Scan for the cell matching the given text and deliver its (x, y) coordinate at center. 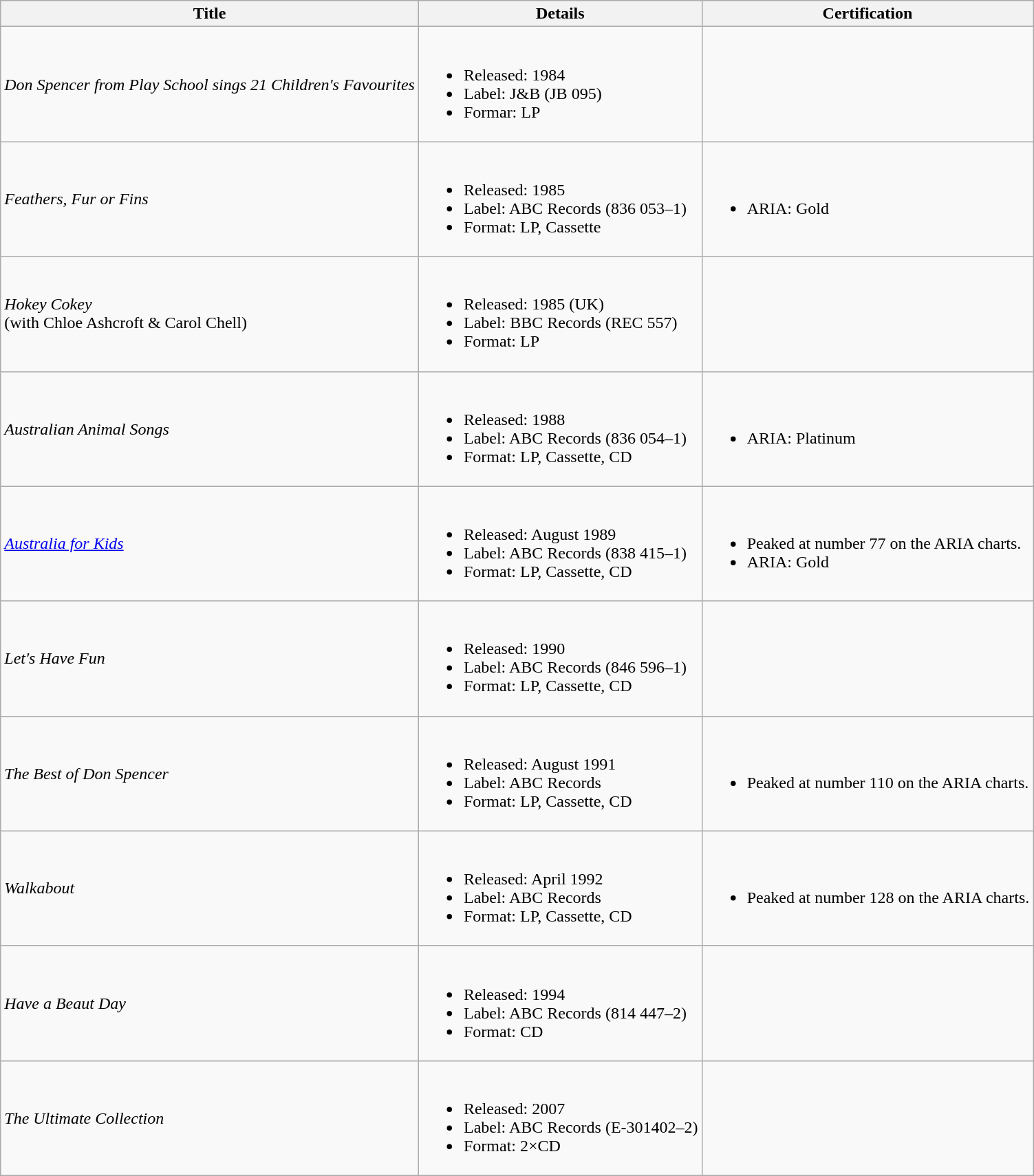
Let's Have Fun (210, 659)
Released: August 1991Label: ABC RecordsFormat: LP, Cassette, CD (560, 773)
Have a Beaut Day (210, 1003)
The Best of Don Spencer (210, 773)
Feathers, Fur or Fins (210, 199)
Walkabout (210, 889)
Peaked at number 110 on the ARIA charts. (868, 773)
Peaked at number 77 on the ARIA charts.ARIA: Gold (868, 543)
Peaked at number 128 on the ARIA charts. (868, 889)
Released: 2007Label: ABC Records (E-301402–2)Format: 2×CD (560, 1118)
Don Spencer from Play School sings 21 Children's Favourites (210, 84)
Released: 1988Label: ABC Records (836 054–1)Format: LP, Cassette, CD (560, 429)
Australian Animal Songs (210, 429)
Released: 1985 (UK)Label: BBC Records (REC 557)Format: LP (560, 314)
The Ultimate Collection (210, 1118)
Certification (868, 14)
Details (560, 14)
Australia for Kids (210, 543)
Released: April 1992Label: ABC RecordsFormat: LP, Cassette, CD (560, 889)
Released: 1984Label: J&B (JB 095)Formar: LP (560, 84)
ARIA: Platinum (868, 429)
Released: 1985Label: ABC Records (836 053–1)Format: LP, Cassette (560, 199)
Released: August 1989Label: ABC Records (838 415–1)Format: LP, Cassette, CD (560, 543)
Released: 1990Label: ABC Records (846 596–1)Format: LP, Cassette, CD (560, 659)
Hokey Cokey (with Chloe Ashcroft & Carol Chell) (210, 314)
Title (210, 14)
ARIA: Gold (868, 199)
Released: 1994Label: ABC Records (814 447–2)Format: CD (560, 1003)
